Locate the cell with the specified text and output its [x, y] center coordinate. 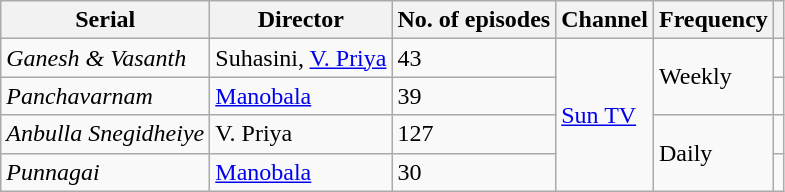
Suhasini, V. Priya [301, 58]
Channel [605, 20]
Daily [713, 153]
127 [474, 134]
Sun TV [605, 115]
No. of episodes [474, 20]
43 [474, 58]
V. Priya [301, 134]
Serial [106, 20]
Ganesh & Vasanth [106, 58]
Panchavarnam [106, 96]
39 [474, 96]
Anbulla Snegidheiye [106, 134]
Director [301, 20]
Punnagai [106, 172]
30 [474, 172]
Weekly [713, 77]
Frequency [713, 20]
